Find where the given text appears and provide that cell's center as [x, y] coordinate. 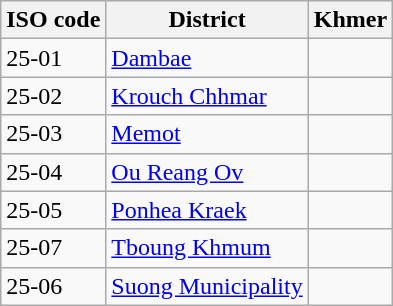
25-01 [54, 58]
Krouch Chhmar [207, 96]
Dambae [207, 58]
25-04 [54, 172]
Memot [207, 134]
ISO code [54, 20]
25-03 [54, 134]
Ou Reang Ov [207, 172]
25-07 [54, 248]
25-02 [54, 96]
25-06 [54, 286]
District [207, 20]
Tboung Khmum [207, 248]
Ponhea Kraek [207, 210]
Khmer [350, 20]
Suong Municipality [207, 286]
25-05 [54, 210]
